Output the (X, Y) coordinate of the center of the cell containing the given text.  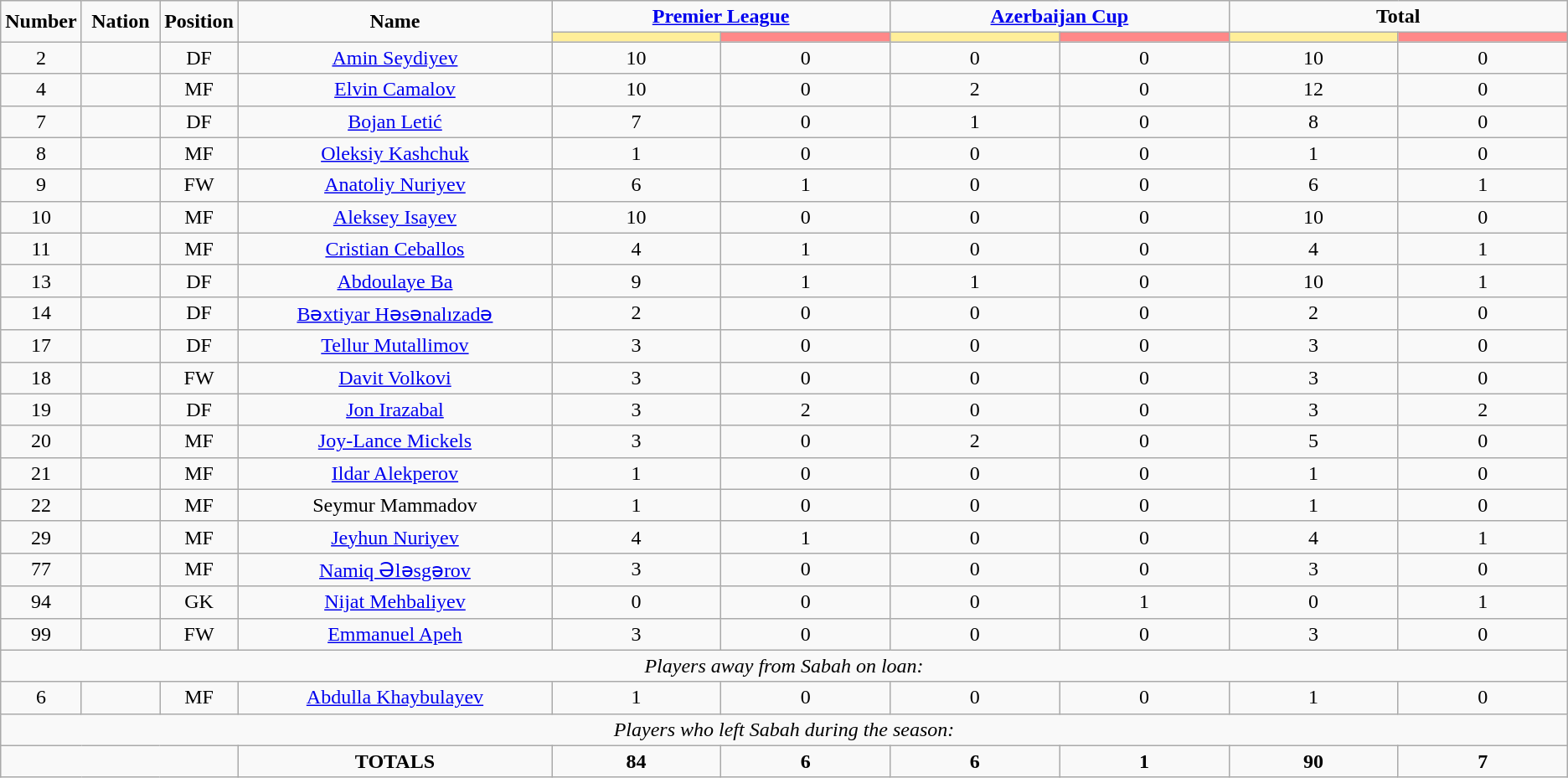
Seymur Mammadov (395, 505)
Cristian Ceballos (395, 249)
5 (1313, 441)
Aleksey Isayev (395, 217)
Players who left Sabah during the season: (784, 729)
99 (41, 634)
77 (41, 569)
84 (636, 761)
12 (1313, 90)
Bəxtiyar Həsənalızadə (395, 313)
Joy-Lance Mickels (395, 441)
20 (41, 441)
14 (41, 313)
GK (199, 602)
Azerbaijan Cup (1060, 17)
Nation (121, 22)
11 (41, 249)
Number (41, 22)
Namiq Ələsgərov (395, 569)
94 (41, 602)
Davit Volkovi (395, 378)
17 (41, 346)
Name (395, 22)
Amin Seydiyev (395, 58)
Tellur Mutallimov (395, 346)
Nijat Mehbaliyev (395, 602)
90 (1313, 761)
Oleksiy Kashchuk (395, 153)
21 (41, 473)
Premier League (720, 17)
TOTALS (395, 761)
Jon Irazabal (395, 410)
19 (41, 410)
Abdulla Khaybulayev (395, 698)
Anatoliy Nuriyev (395, 185)
13 (41, 281)
Ildar Alekperov (395, 473)
18 (41, 378)
Players away from Sabah on loan: (784, 666)
29 (41, 537)
Abdoulaye Ba (395, 281)
Position (199, 22)
Jeyhun Nuriyev (395, 537)
Emmanuel Apeh (395, 634)
Bojan Letić (395, 121)
22 (41, 505)
Elvin Camalov (395, 90)
Total (1398, 17)
